Output the [X, Y] coordinate of the center of the cell containing the given text.  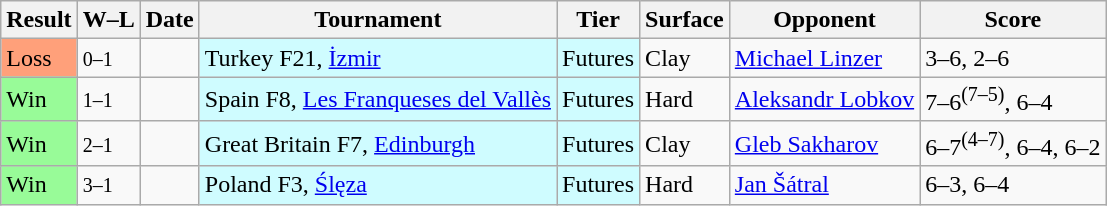
Tournament [378, 20]
Result [39, 20]
Michael Linzer [824, 58]
Gleb Sakharov [824, 144]
3–6, 2–6 [1013, 58]
6–3, 6–4 [1013, 185]
6–7(4–7), 6–4, 6–2 [1013, 144]
3–1 [108, 185]
W–L [108, 20]
Opponent [824, 20]
1–1 [108, 100]
Poland F3, Ślęza [378, 185]
7–6(7–5), 6–4 [1013, 100]
Tier [598, 20]
Surface [685, 20]
2–1 [108, 144]
Aleksandr Lobkov [824, 100]
Turkey F21, İzmir [378, 58]
Jan Šátral [824, 185]
Date [170, 20]
Score [1013, 20]
0–1 [108, 58]
Spain F8, Les Franqueses del Vallès [378, 100]
Great Britain F7, Edinburgh [378, 144]
Loss [39, 58]
